Find where the given text appears and provide that cell's center as (X, Y) coordinate. 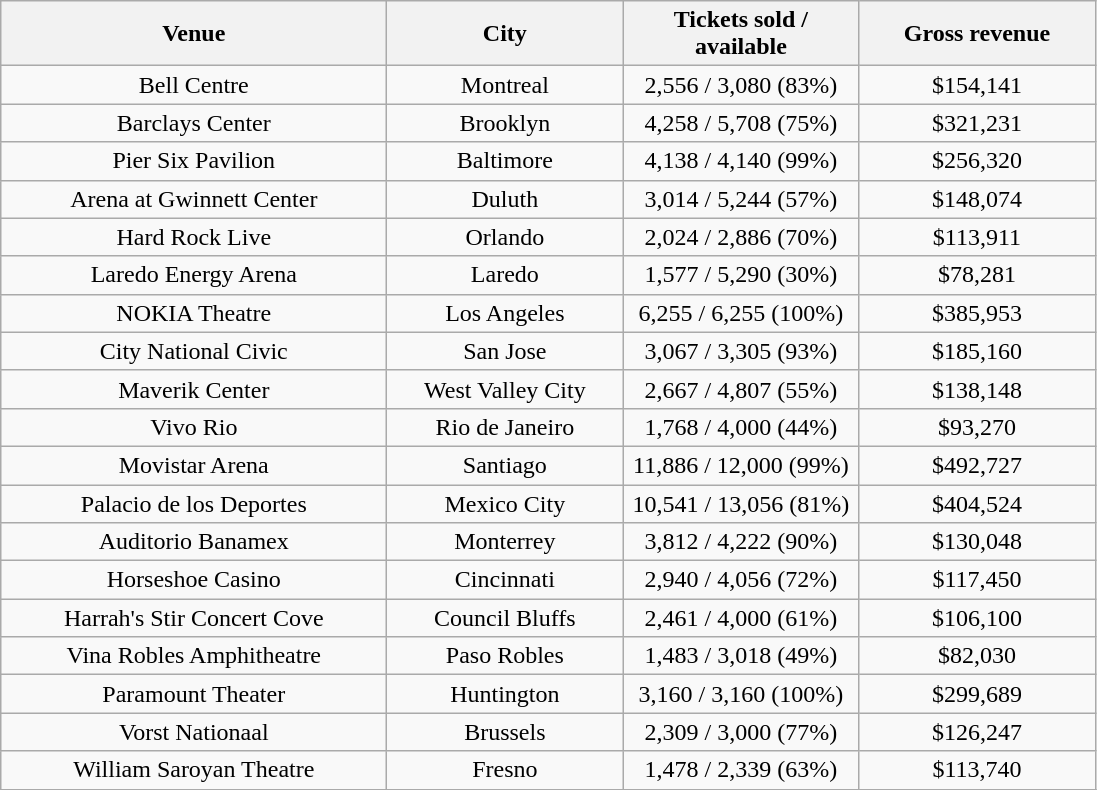
Palacio de los Deportes (194, 503)
Rio de Janeiro (505, 427)
Bell Centre (194, 85)
Duluth (505, 199)
Auditorio Banamex (194, 542)
1,478 / 2,339 (63%) (741, 770)
City (505, 34)
Arena at Gwinnett Center (194, 199)
$256,320 (977, 161)
West Valley City (505, 389)
$148,074 (977, 199)
2,461 / 4,000 (61%) (741, 618)
Paso Robles (505, 656)
William Saroyan Theatre (194, 770)
$404,524 (977, 503)
10,541 / 13,056 (81%) (741, 503)
3,014 / 5,244 (57%) (741, 199)
$113,740 (977, 770)
Paramount Theater (194, 694)
11,886 / 12,000 (99%) (741, 465)
Laredo (505, 275)
Brooklyn (505, 123)
NOKIA Theatre (194, 313)
Venue (194, 34)
$130,048 (977, 542)
$185,160 (977, 351)
$106,100 (977, 618)
Horseshoe Casino (194, 580)
Gross revenue (977, 34)
3,067 / 3,305 (93%) (741, 351)
Orlando (505, 237)
Maverik Center (194, 389)
$154,141 (977, 85)
Brussels (505, 732)
Baltimore (505, 161)
Hard Rock Live (194, 237)
Huntington (505, 694)
Barclays Center (194, 123)
2,556 / 3,080 (83%) (741, 85)
Vina Robles Amphitheatre (194, 656)
4,258 / 5,708 (75%) (741, 123)
$385,953 (977, 313)
City National Civic (194, 351)
$299,689 (977, 694)
San Jose (505, 351)
Monterrey (505, 542)
4,138 / 4,140 (99%) (741, 161)
Mexico City (505, 503)
Tickets sold / available (741, 34)
Council Bluffs (505, 618)
Cincinnati (505, 580)
$138,148 (977, 389)
1,577 / 5,290 (30%) (741, 275)
$93,270 (977, 427)
3,160 / 3,160 (100%) (741, 694)
1,768 / 4,000 (44%) (741, 427)
2,667 / 4,807 (55%) (741, 389)
$126,247 (977, 732)
Santiago (505, 465)
6,255 / 6,255 (100%) (741, 313)
$492,727 (977, 465)
2,024 / 2,886 (70%) (741, 237)
1,483 / 3,018 (49%) (741, 656)
$117,450 (977, 580)
Harrah's Stir Concert Cove (194, 618)
3,812 / 4,222 (90%) (741, 542)
$78,281 (977, 275)
Montreal (505, 85)
2,940 / 4,056 (72%) (741, 580)
Los Angeles (505, 313)
$82,030 (977, 656)
Vivo Rio (194, 427)
$321,231 (977, 123)
Pier Six Pavilion (194, 161)
Laredo Energy Arena (194, 275)
$113,911 (977, 237)
Vorst Nationaal (194, 732)
Fresno (505, 770)
2,309 / 3,000 (77%) (741, 732)
Movistar Arena (194, 465)
